From the cell containing the given text, extract its center point as (x, y) coordinate. 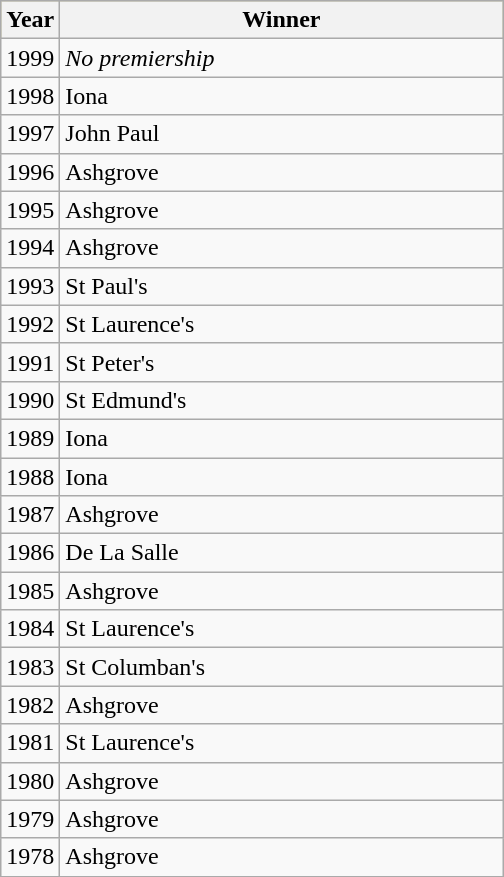
Winner (282, 20)
1997 (30, 134)
St Edmund's (282, 400)
St Paul's (282, 286)
1986 (30, 553)
St Columban's (282, 667)
1995 (30, 210)
Year (30, 20)
1983 (30, 667)
1979 (30, 819)
St Peter's (282, 362)
1994 (30, 248)
1982 (30, 705)
1980 (30, 781)
1984 (30, 629)
John Paul (282, 134)
1991 (30, 362)
1981 (30, 743)
1987 (30, 515)
1990 (30, 400)
1985 (30, 591)
1999 (30, 58)
1992 (30, 324)
De La Salle (282, 553)
No premiership (282, 58)
1996 (30, 172)
1993 (30, 286)
1989 (30, 438)
1988 (30, 477)
1998 (30, 96)
1978 (30, 857)
